Find where the given text appears and provide that cell's center as (X, Y) coordinate. 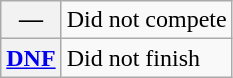
Did not finish (146, 58)
— (31, 20)
DNF (31, 58)
Did not compete (146, 20)
